Capture the cell that displays the provided text and extract its (X, Y) central coordinate. 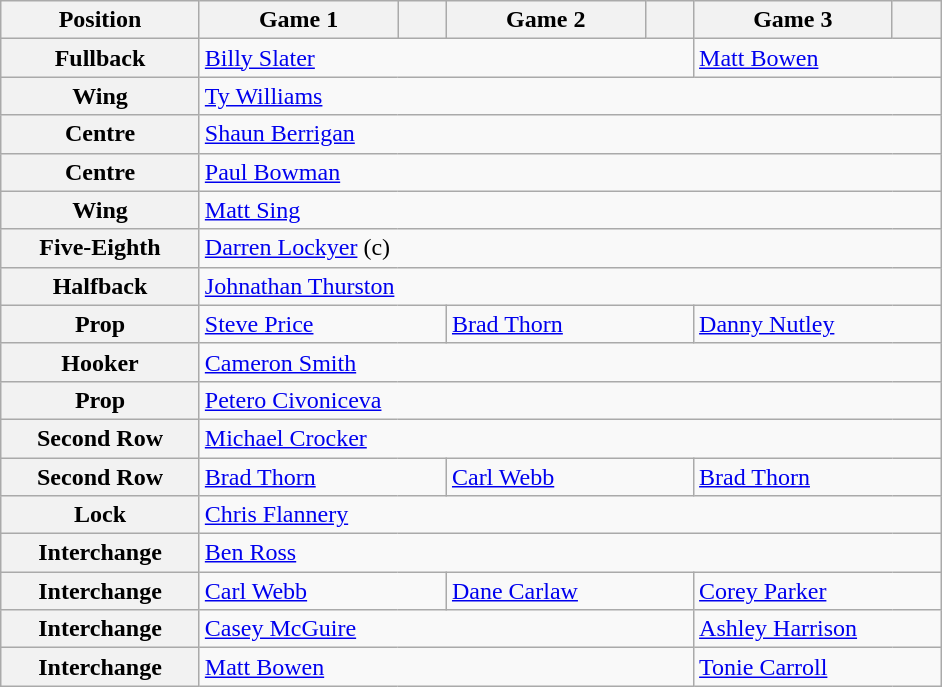
Billy Slater (446, 58)
Ashley Harrison (818, 629)
Johnathan Thurston (570, 286)
Matt Sing (570, 210)
Michael Crocker (570, 438)
Paul Bowman (570, 172)
Cameron Smith (570, 362)
Chris Flannery (570, 515)
Game 2 (546, 20)
Steve Price (322, 324)
Corey Parker (818, 591)
Five-Eighth (100, 248)
Fullback (100, 58)
Ty Williams (570, 96)
Game 3 (794, 20)
Shaun Berrigan (570, 134)
Hooker (100, 362)
Danny Nutley (818, 324)
Ben Ross (570, 553)
Tonie Carroll (818, 667)
Position (100, 20)
Darren Lockyer (c) (570, 248)
Lock (100, 515)
Halfback (100, 286)
Petero Civoniceva (570, 400)
Casey McGuire (446, 629)
Game 1 (298, 20)
Dane Carlaw (570, 591)
